Detect which cell encompasses the target text, then output its (x, y) center coordinate. 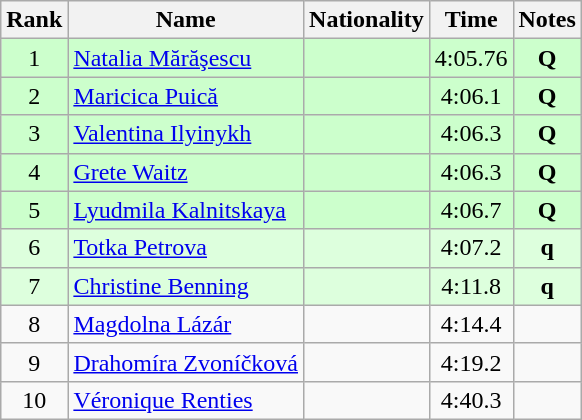
4:40.3 (471, 400)
Magdolna Lázár (186, 324)
8 (34, 324)
4:06.7 (471, 210)
4:07.2 (471, 248)
2 (34, 96)
7 (34, 286)
Name (186, 20)
5 (34, 210)
Totka Petrova (186, 248)
3 (34, 134)
4:19.2 (471, 362)
Maricica Puică (186, 96)
Véronique Renties (186, 400)
4:06.1 (471, 96)
Time (471, 20)
Christine Benning (186, 286)
Nationality (367, 20)
9 (34, 362)
Lyudmila Kalnitskaya (186, 210)
Notes (547, 20)
4:05.76 (471, 58)
6 (34, 248)
10 (34, 400)
Rank (34, 20)
4 (34, 172)
Natalia Mărăşescu (186, 58)
Drahomíra Zvoníčková (186, 362)
Valentina Ilyinykh (186, 134)
4:11.8 (471, 286)
1 (34, 58)
Grete Waitz (186, 172)
4:14.4 (471, 324)
